Search for the cell housing the specified text and yield its (x, y) center coordinate. 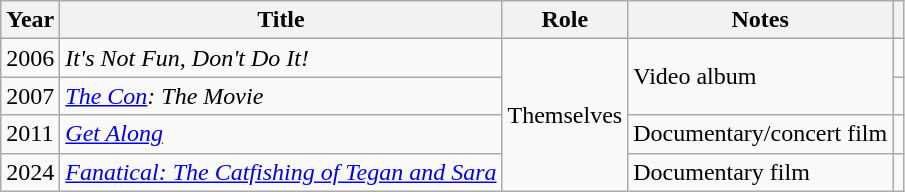
Themselves (565, 115)
2024 (30, 172)
Fanatical: The Catfishing of Tegan and Sara (281, 172)
2007 (30, 96)
Get Along (281, 134)
2011 (30, 134)
Documentary film (760, 172)
Notes (760, 20)
It's Not Fun, Don't Do It! (281, 58)
The Con: The Movie (281, 96)
Video album (760, 77)
2006 (30, 58)
Year (30, 20)
Documentary/concert film (760, 134)
Title (281, 20)
Role (565, 20)
